Find where the given text appears and provide that cell's center as [X, Y] coordinate. 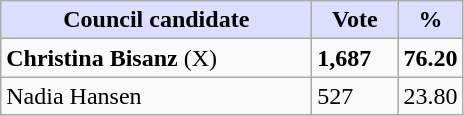
Council candidate [156, 20]
Christina Bisanz (X) [156, 58]
1,687 [355, 58]
527 [355, 96]
% [430, 20]
76.20 [430, 58]
Vote [355, 20]
Nadia Hansen [156, 96]
23.80 [430, 96]
